Identify which cell holds the provided text, then report its (X, Y) central coordinate. 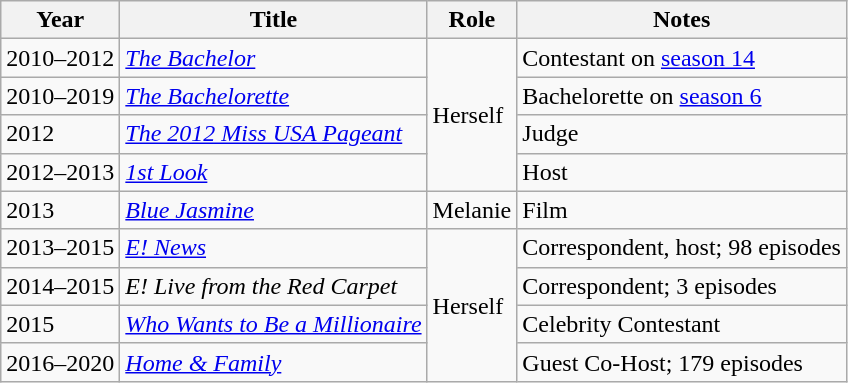
Host (682, 172)
Year (60, 20)
The 2012 Miss USA Pageant (274, 134)
The Bachelor (274, 58)
Film (682, 210)
E! News (274, 248)
Judge (682, 134)
Notes (682, 20)
Title (274, 20)
2014–2015 (60, 286)
1st Look (274, 172)
Who Wants to Be a Millionaire (274, 324)
Blue Jasmine (274, 210)
E! Live from the Red Carpet (274, 286)
2013–2015 (60, 248)
Correspondent, host; 98 episodes (682, 248)
Celebrity Contestant (682, 324)
2012 (60, 134)
The Bachelorette (274, 96)
2015 (60, 324)
Contestant on season 14 (682, 58)
Role (472, 20)
2010–2019 (60, 96)
2010–2012 (60, 58)
Home & Family (274, 362)
2016–2020 (60, 362)
Melanie (472, 210)
Correspondent; 3 episodes (682, 286)
2013 (60, 210)
Guest Co-Host; 179 episodes (682, 362)
2012–2013 (60, 172)
Bachelorette on season 6 (682, 96)
